Pinpoint the cell where the given text exists, returning its (X, Y) midpoint coordinate. 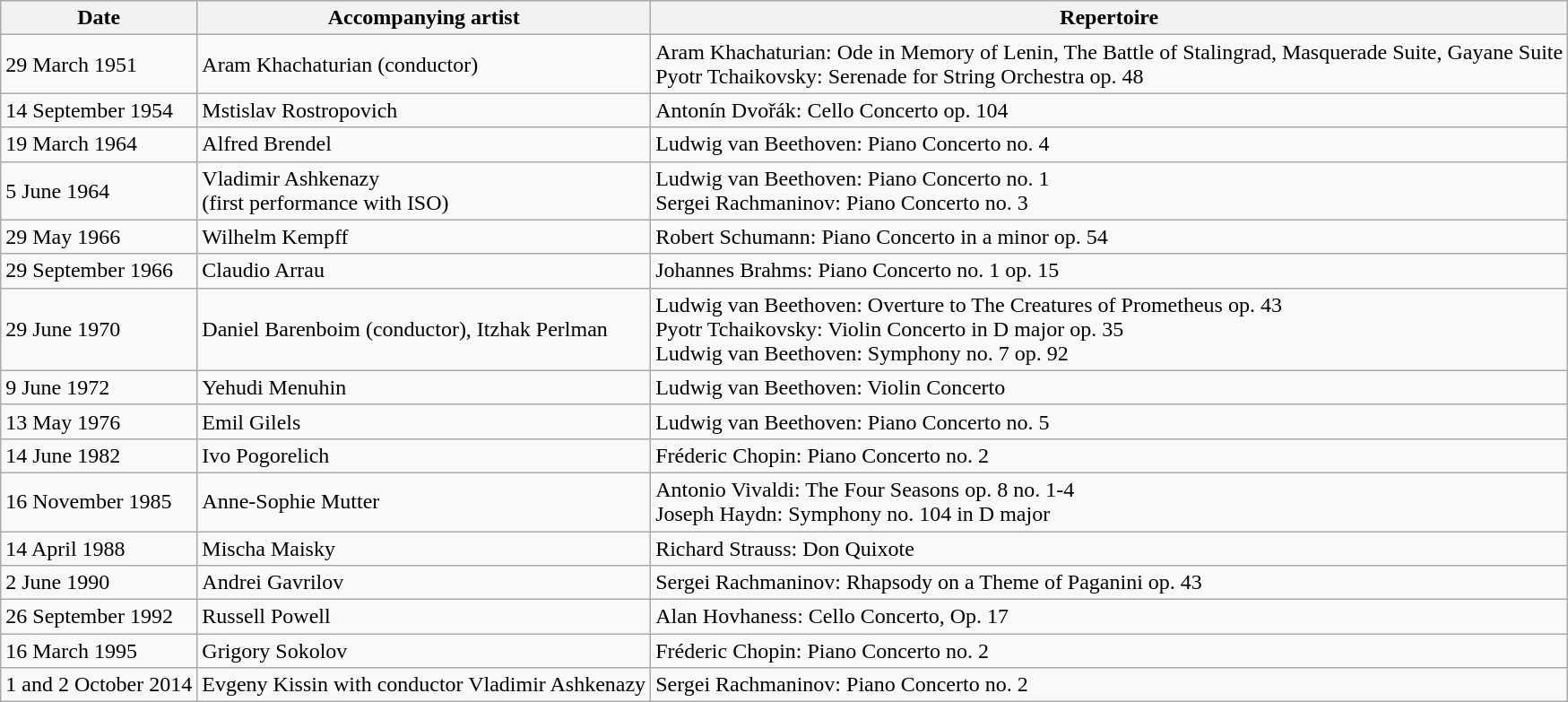
Anne-Sophie Mutter (424, 502)
Antonín Dvořák: Cello Concerto op. 104 (1110, 110)
Ludwig van Beethoven: Piano Concerto no. 1Sergei Rachmaninov: Piano Concerto no. 3 (1110, 190)
Mstislav Rostropovich (424, 110)
Aram Khachaturian (conductor) (424, 65)
Yehudi Menuhin (424, 387)
26 September 1992 (99, 617)
14 June 1982 (99, 455)
29 March 1951 (99, 65)
16 November 1985 (99, 502)
14 September 1954 (99, 110)
1 and 2 October 2014 (99, 685)
Vladimir Ashkenazy(first performance with ISO) (424, 190)
29 September 1966 (99, 271)
Antonio Vivaldi: The Four Seasons op. 8 no. 1-4Joseph Haydn: Symphony no. 104 in D major (1110, 502)
Alfred Brendel (424, 144)
Emil Gilels (424, 421)
Johannes Brahms: Piano Concerto no. 1 op. 15 (1110, 271)
Date (99, 18)
Alan Hovhaness: Cello Concerto, Op. 17 (1110, 617)
13 May 1976 (99, 421)
Robert Schumann: Piano Concerto in a minor op. 54 (1110, 237)
Ludwig van Beethoven: Piano Concerto no. 5 (1110, 421)
Ivo Pogorelich (424, 455)
Grigory Sokolov (424, 651)
14 April 1988 (99, 548)
Accompanying artist (424, 18)
Richard Strauss: Don Quixote (1110, 548)
Mischa Maisky (424, 548)
9 June 1972 (99, 387)
Daniel Barenboim (conductor), Itzhak Perlman (424, 329)
Russell Powell (424, 617)
29 June 1970 (99, 329)
Wilhelm Kempff (424, 237)
19 March 1964 (99, 144)
Claudio Arrau (424, 271)
2 June 1990 (99, 583)
Repertoire (1110, 18)
Evgeny Kissin with conductor Vladimir Ashkenazy (424, 685)
29 May 1966 (99, 237)
Ludwig van Beethoven: Piano Concerto no. 4 (1110, 144)
Sergei Rachmaninov: Piano Concerto no. 2 (1110, 685)
16 March 1995 (99, 651)
Sergei Rachmaninov: Rhapsody on a Theme of Paganini op. 43 (1110, 583)
Ludwig van Beethoven: Violin Concerto (1110, 387)
5 June 1964 (99, 190)
Andrei Gavrilov (424, 583)
